For the text-containing cell, return its midpoint in (X, Y) coordinate format. 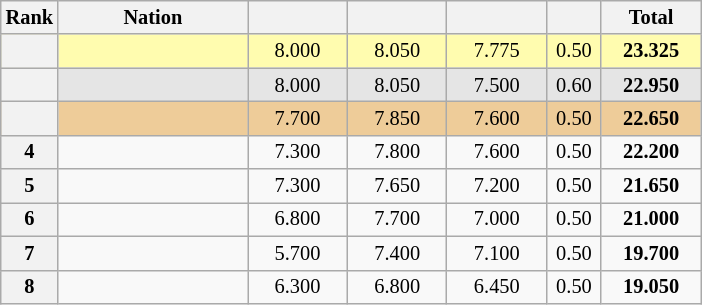
7.400 (397, 253)
7.500 (497, 85)
21.650 (651, 186)
19.050 (651, 287)
19.700 (651, 253)
6.450 (497, 287)
22.950 (651, 85)
23.325 (651, 51)
Total (651, 17)
7.100 (497, 253)
7.200 (497, 186)
6 (30, 219)
22.200 (651, 152)
6.300 (298, 287)
22.650 (651, 118)
7.800 (397, 152)
5 (30, 186)
Rank (30, 17)
7.000 (497, 219)
0.60 (574, 85)
4 (30, 152)
8 (30, 287)
7.650 (397, 186)
21.000 (651, 219)
7.850 (397, 118)
5.700 (298, 253)
Nation (153, 17)
7.775 (497, 51)
7 (30, 253)
